Identify which cell holds the provided text, then report its [X, Y] central coordinate. 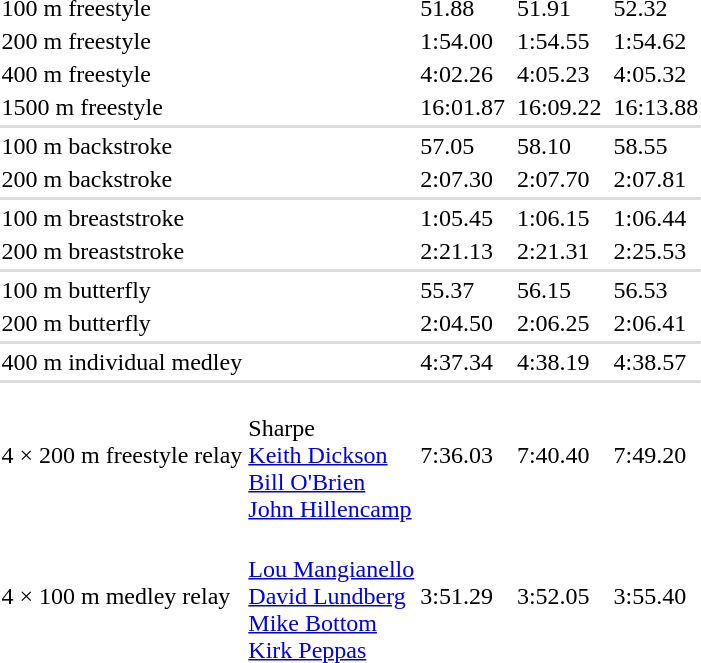
400 m freestyle [122, 74]
4:05.32 [656, 74]
56.53 [656, 290]
200 m backstroke [122, 179]
16:09.22 [559, 107]
2:06.25 [559, 323]
200 m freestyle [122, 41]
100 m breaststroke [122, 218]
16:13.88 [656, 107]
2:07.70 [559, 179]
7:49.20 [656, 455]
200 m butterfly [122, 323]
56.15 [559, 290]
1:06.15 [559, 218]
4:02.26 [463, 74]
16:01.87 [463, 107]
7:36.03 [463, 455]
7:40.40 [559, 455]
58.10 [559, 146]
400 m individual medley [122, 362]
SharpeKeith DicksonBill O'BrienJohn Hillencamp [332, 455]
58.55 [656, 146]
1:05.45 [463, 218]
2:06.41 [656, 323]
100 m butterfly [122, 290]
2:07.30 [463, 179]
57.05 [463, 146]
55.37 [463, 290]
2:21.13 [463, 251]
1:06.44 [656, 218]
1:54.62 [656, 41]
4 × 200 m freestyle relay [122, 455]
2:25.53 [656, 251]
4:37.34 [463, 362]
4:38.19 [559, 362]
2:04.50 [463, 323]
4:38.57 [656, 362]
2:07.81 [656, 179]
1:54.00 [463, 41]
1:54.55 [559, 41]
200 m breaststroke [122, 251]
4:05.23 [559, 74]
100 m backstroke [122, 146]
1500 m freestyle [122, 107]
2:21.31 [559, 251]
